Capture the cell that displays the provided text and extract its [X, Y] central coordinate. 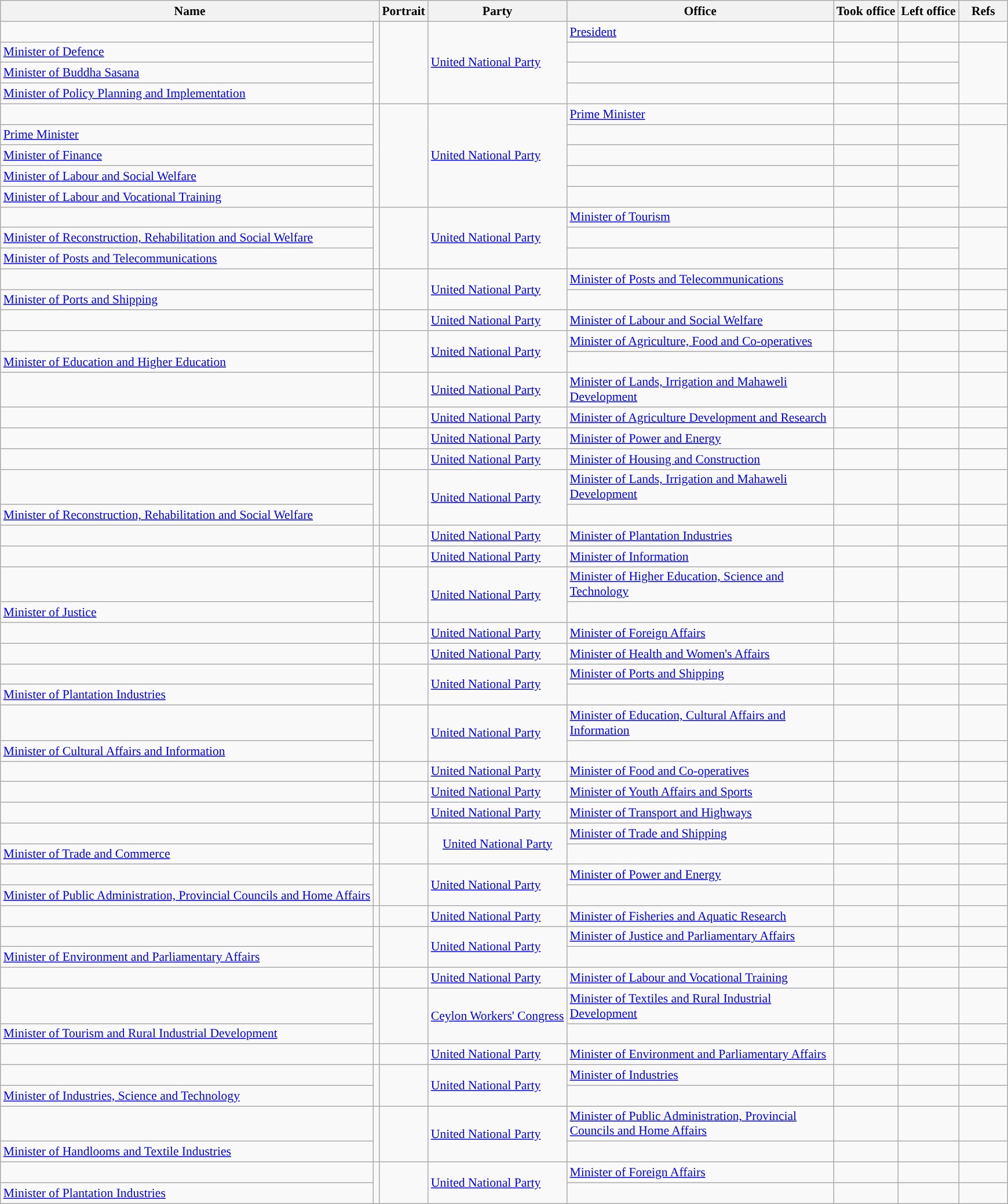
Minister of Trade and Commerce [187, 854]
Minister of Higher Education, Science and Technology [700, 584]
Minister of Education, Cultural Affairs and Information [700, 723]
Minister of Agriculture Development and Research [700, 418]
Minister of Industries, Science and Technology [187, 1096]
Minister of Finance [187, 156]
Minister of Textiles and Rural Industrial Development [700, 1005]
Minister of Trade and Shipping [700, 833]
Office [700, 11]
Minister of Buddha Sasana [187, 73]
Minister of Health and Women's Affairs [700, 654]
Minister of Youth Affairs and Sports [700, 792]
Minister of Education and Higher Education [187, 362]
Minister of Cultural Affairs and Information [187, 751]
Ceylon Workers' Congress [498, 1016]
Minister of Justice [187, 613]
Left office [928, 11]
Minister of Tourism and Rural Industrial Development [187, 1034]
Took office [866, 11]
President [700, 32]
Minister of Policy Planning and Implementation [187, 94]
Minister of Industries [700, 1075]
Minister of Transport and Highways [700, 813]
Name [190, 11]
Minister of Information [700, 557]
Minister of Agriculture, Food and Co-operatives [700, 341]
Minister of Justice and Parliamentary Affairs [700, 936]
Minister of Defence [187, 52]
Minister of Handlooms and Textile Industries [187, 1152]
Party [498, 11]
Minister of Housing and Construction [700, 459]
Refs [984, 11]
Minister of Fisheries and Aquatic Research [700, 916]
Minister of Tourism [700, 217]
Minister of Food and Co-operatives [700, 771]
Portrait [403, 11]
